Detect which cell encompasses the target text, then output its (x, y) center coordinate. 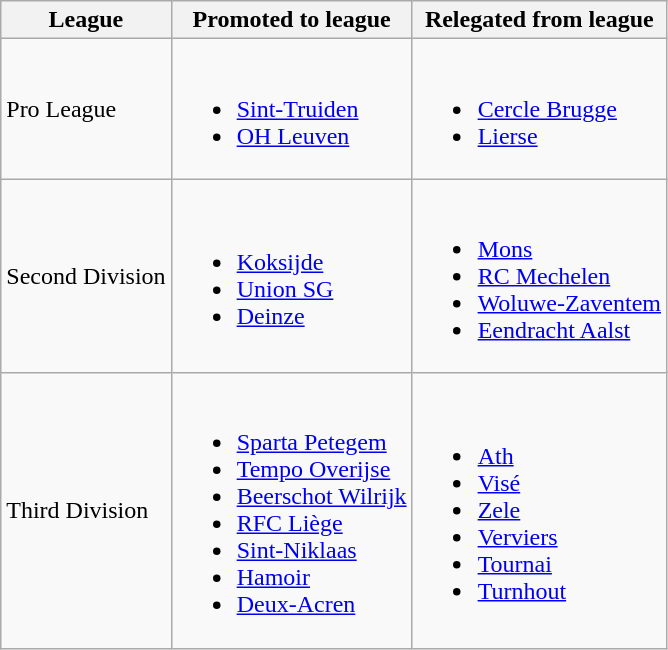
Third Division (86, 510)
Sint-TruidenOH Leuven (292, 109)
MonsRC MechelenWoluwe-ZaventemEendracht Aalst (539, 276)
Sparta PetegemTempo OverijseBeerschot WilrijkRFC LiègeSint-NiklaasHamoirDeux-Acren (292, 510)
League (86, 20)
Relegated from league (539, 20)
Second Division (86, 276)
Cercle BruggeLierse (539, 109)
KoksijdeUnion SGDeinze (292, 276)
Promoted to league (292, 20)
Pro League (86, 109)
AthViséZeleVerviersTournaiTurnhout (539, 510)
